Scan for the cell matching the given text and deliver its (x, y) coordinate at center. 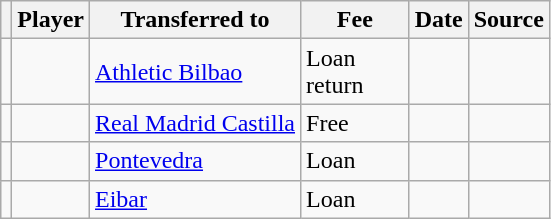
Free (356, 123)
Fee (356, 20)
Pontevedra (196, 161)
Eibar (196, 199)
Source (508, 20)
Athletic Bilbao (196, 72)
Player (51, 20)
Transferred to (196, 20)
Loan return (356, 72)
Date (438, 20)
Real Madrid Castilla (196, 123)
